Extract the (X, Y) coordinate from the center of the cell holding the provided text.  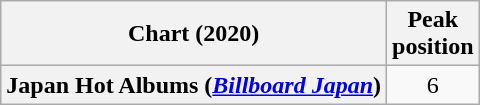
Chart (2020) (194, 34)
Japan Hot Albums (Billboard Japan) (194, 85)
Peakposition (433, 34)
6 (433, 85)
